Provide the (x, y) coordinate of the cell's center where the given text is located.  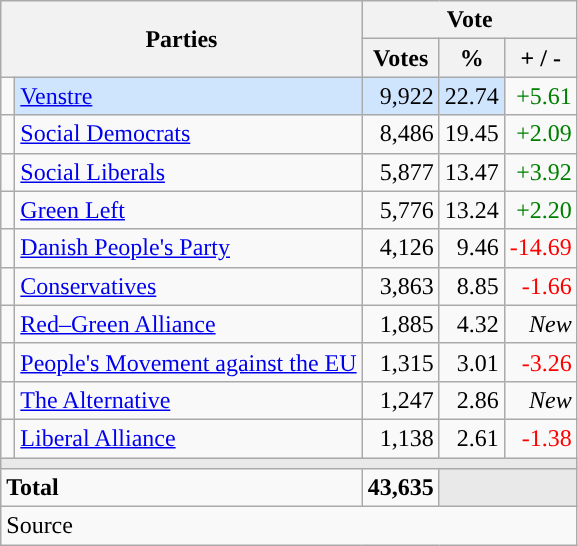
Danish People's Party (188, 248)
13.47 (472, 172)
Social Liberals (188, 172)
Vote (470, 20)
2.61 (472, 438)
The Alternative (188, 400)
3,863 (400, 286)
+2.09 (540, 134)
Liberal Alliance (188, 438)
43,635 (400, 488)
-1.66 (540, 286)
5,877 (400, 172)
Total (182, 488)
+ / - (540, 58)
5,776 (400, 210)
People's Movement against the EU (188, 362)
-1.38 (540, 438)
1,315 (400, 362)
Source (290, 526)
Venstre (188, 96)
+2.20 (540, 210)
22.74 (472, 96)
4,126 (400, 248)
-3.26 (540, 362)
8.85 (472, 286)
Votes (400, 58)
1,247 (400, 400)
+5.61 (540, 96)
Parties (182, 39)
9.46 (472, 248)
% (472, 58)
3.01 (472, 362)
4.32 (472, 324)
13.24 (472, 210)
1,138 (400, 438)
19.45 (472, 134)
+3.92 (540, 172)
1,885 (400, 324)
9,922 (400, 96)
Red–Green Alliance (188, 324)
Conservatives (188, 286)
Green Left (188, 210)
8,486 (400, 134)
-14.69 (540, 248)
2.86 (472, 400)
Social Democrats (188, 134)
